Return (x, y) of the center of cell containing provided text 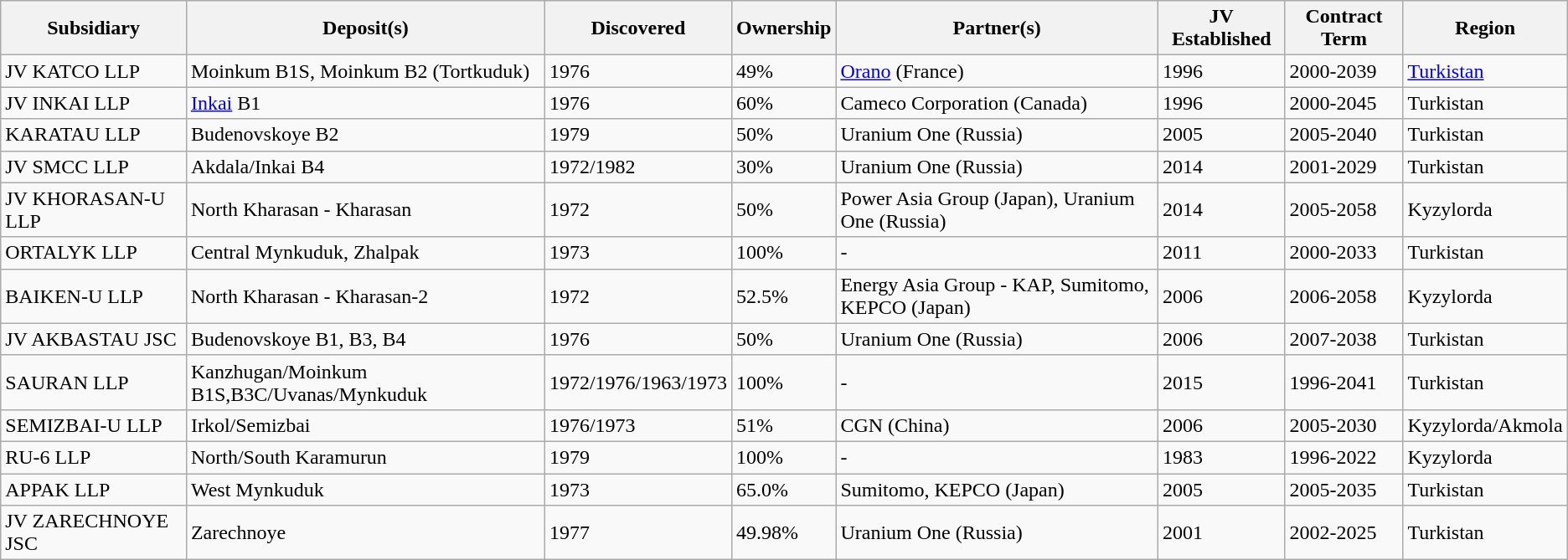
KARATAU LLP (94, 135)
Kyzylorda/Akmola (1485, 425)
65.0% (783, 490)
Central Mynkuduk, Zhalpak (365, 253)
2000-2045 (1344, 103)
52.5% (783, 296)
49% (783, 71)
2015 (1222, 382)
2011 (1222, 253)
Moinkum B1S, Moinkum B2 (Tortkuduk) (365, 71)
1972/1976/1963/1973 (638, 382)
1996-2022 (1344, 457)
Region (1485, 28)
SEMIZBAI-U LLP (94, 425)
Partner(s) (997, 28)
1972/1982 (638, 167)
Akdala/Inkai B4 (365, 167)
2005-2040 (1344, 135)
2001-2029 (1344, 167)
Budenovskoye B2 (365, 135)
JV Established (1222, 28)
2005-2030 (1344, 425)
West Mynkuduk (365, 490)
JV ZARECHNOYE JSC (94, 532)
1976/1973 (638, 425)
2005-2058 (1344, 209)
2002-2025 (1344, 532)
CGN (China) (997, 425)
Power Asia Group (Japan), Uranium One (Russia) (997, 209)
2007-2038 (1344, 339)
2006-2058 (1344, 296)
North Kharasan - Kharasan-2 (365, 296)
1996-2041 (1344, 382)
Inkai B1 (365, 103)
Subsidiary (94, 28)
ORTALYK LLP (94, 253)
Cameco Corporation (Canada) (997, 103)
49.98% (783, 532)
60% (783, 103)
1983 (1222, 457)
Kanzhugan/Moinkum B1S,B3C/Uvanas/Mynkuduk (365, 382)
Orano (France) (997, 71)
RU-6 LLP (94, 457)
Discovered (638, 28)
Irkol/Semizbai (365, 425)
JV AKBASTAU JSC (94, 339)
30% (783, 167)
1977 (638, 532)
Budenovskoye B1, B3, B4 (365, 339)
JV SMCC LLP (94, 167)
North Kharasan - Kharasan (365, 209)
Sumitomo, KEPCO (Japan) (997, 490)
2005-2035 (1344, 490)
APPAK LLP (94, 490)
SAURAN LLP (94, 382)
North/South Karamurun (365, 457)
Deposit(s) (365, 28)
2001 (1222, 532)
Ownership (783, 28)
BAIKEN-U LLP (94, 296)
Contract Term (1344, 28)
2000-2039 (1344, 71)
JV INKAI LLP (94, 103)
51% (783, 425)
Energy Asia Group - KAP, Sumitomo, KEPCO (Japan) (997, 296)
JV KATCO LLP (94, 71)
JV KHORASAN-U LLP (94, 209)
Zarechnoye (365, 532)
2000-2033 (1344, 253)
